Find where the given text appears and provide that cell's center as [X, Y] coordinate. 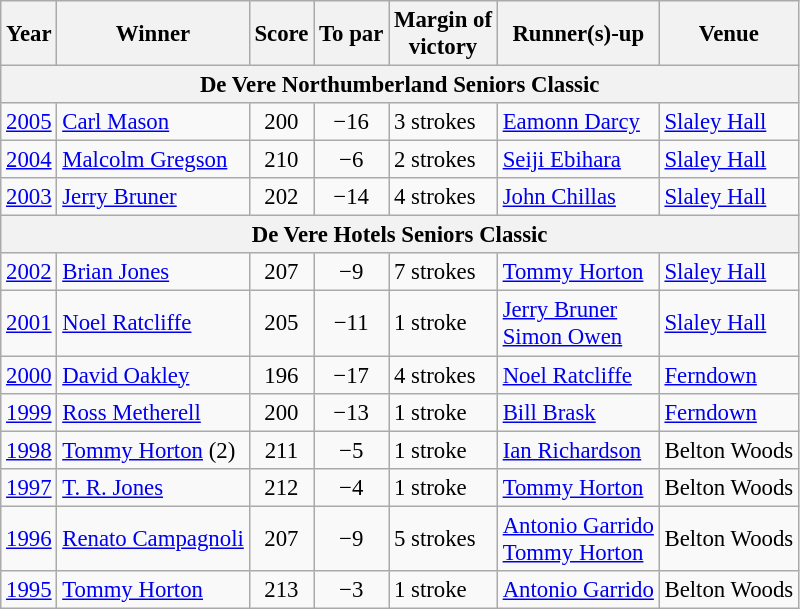
5 strokes [444, 538]
1995 [29, 590]
Year [29, 34]
1998 [29, 450]
196 [282, 375]
213 [282, 590]
Bill Brask [578, 412]
Ian Richardson [578, 450]
Eamonn Darcy [578, 122]
−3 [352, 590]
−14 [352, 197]
Tommy Horton (2) [153, 450]
Antonio Garrido [578, 590]
2005 [29, 122]
1996 [29, 538]
7 strokes [444, 273]
−13 [352, 412]
David Oakley [153, 375]
205 [282, 324]
202 [282, 197]
John Chillas [578, 197]
−6 [352, 160]
2004 [29, 160]
3 strokes [444, 122]
210 [282, 160]
2002 [29, 273]
2003 [29, 197]
2000 [29, 375]
Carl Mason [153, 122]
−17 [352, 375]
Antonio Garrido Tommy Horton [578, 538]
−4 [352, 487]
Winner [153, 34]
Runner(s)-up [578, 34]
Renato Campagnoli [153, 538]
−16 [352, 122]
−5 [352, 450]
−11 [352, 324]
T. R. Jones [153, 487]
De Vere Northumberland Seniors Classic [400, 85]
2001 [29, 324]
Venue [728, 34]
2 strokes [444, 160]
Jerry Bruner Simon Owen [578, 324]
1997 [29, 487]
1999 [29, 412]
Ross Metherell [153, 412]
Margin ofvictory [444, 34]
Seiji Ebihara [578, 160]
De Vere Hotels Seniors Classic [400, 235]
211 [282, 450]
Brian Jones [153, 273]
Malcolm Gregson [153, 160]
212 [282, 487]
To par [352, 34]
Score [282, 34]
Jerry Bruner [153, 197]
